Return [X, Y] of the center of cell containing provided text 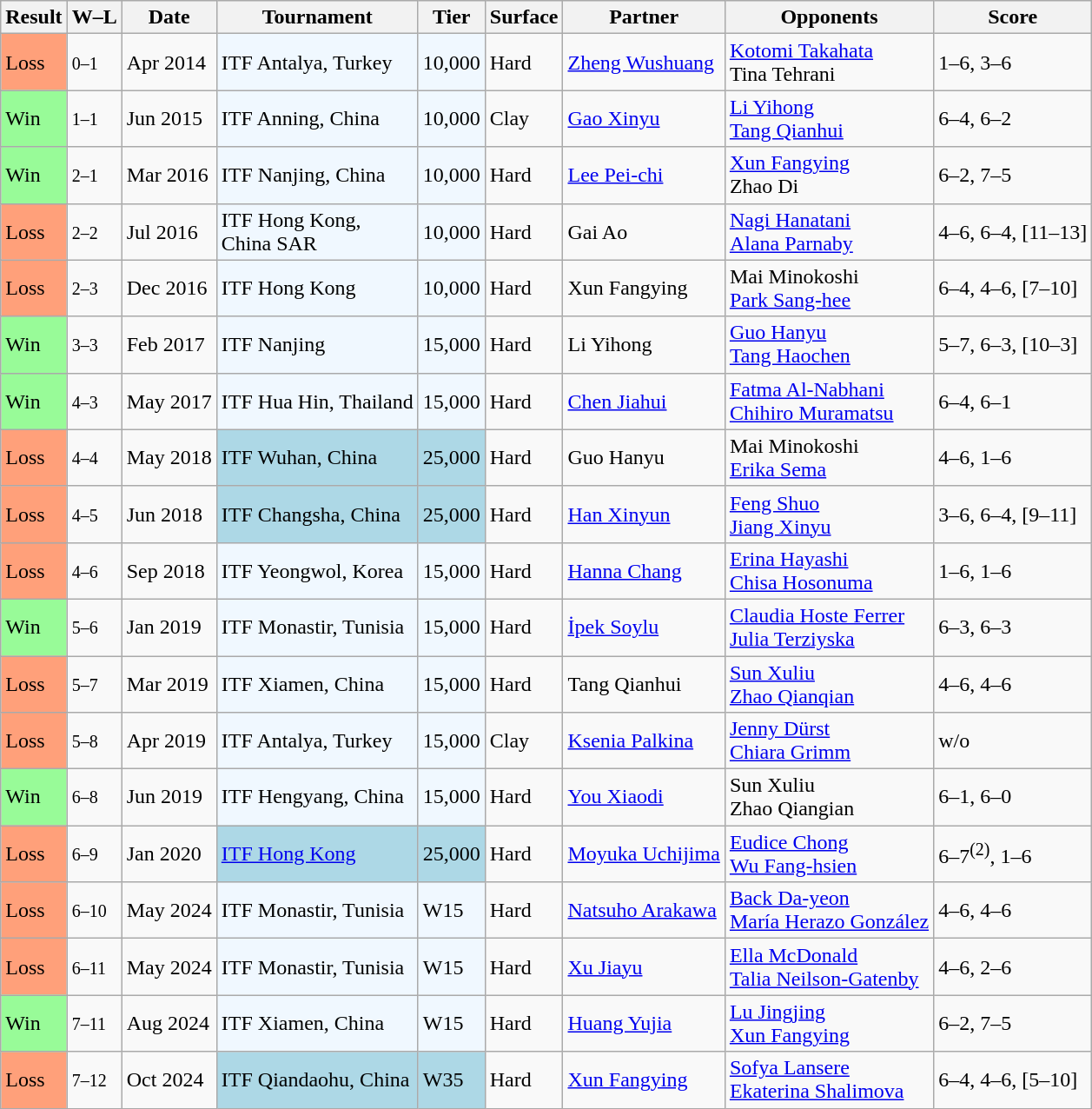
You Xiaodi [644, 798]
Han Xinyun [644, 515]
Gao Xinyu [644, 118]
Xu Jiayu [644, 966]
ITF Anning, China [317, 118]
ITF Hengyang, China [317, 798]
Natsuho Arakawa [644, 911]
ITF Hua Hin, Thailand [317, 402]
Kotomi Takahata Tina Tehrani [829, 63]
Moyuka Uchijima [644, 853]
Apr 2014 [169, 63]
1–1 [94, 118]
ITF Hong Kong, China SAR [317, 231]
Partner [644, 17]
6–1, 6–0 [1013, 798]
7–11 [94, 1024]
4–4 [94, 457]
Date [169, 17]
6–10 [94, 911]
6–4, 4–6, [7–10] [1013, 289]
2–3 [94, 289]
Jan 2020 [169, 853]
W–L [94, 17]
6–7(2), 1–6 [1013, 853]
Lu Jingjing Xun Fangying [829, 1024]
0–1 [94, 63]
6–8 [94, 798]
Nagi Hanatani Alana Parnaby [829, 231]
Sofya Lansere Ekaterina Shalimova [829, 1079]
1–6, 1–6 [1013, 570]
Sun Xuliu Zhao Qianqian [829, 683]
2–2 [94, 231]
Mar 2019 [169, 683]
Li Yihong [644, 344]
Lee Pei-chi [644, 176]
ITF Nanjing [317, 344]
1–6, 3–6 [1013, 63]
5–7 [94, 683]
Xun Fangying Zhao Di [829, 176]
4–6 [94, 570]
Jun 2019 [169, 798]
6–4, 4–6, [5–10] [1013, 1079]
Score [1013, 17]
Guo Hanyu Tang Haochen [829, 344]
Tier [452, 17]
ITF Nanjing, China [317, 176]
Opponents [829, 17]
4–6, 1–6 [1013, 457]
Jenny Dürst Chiara Grimm [829, 740]
Eudice Chong Wu Fang-hsien [829, 853]
6–4, 6–1 [1013, 402]
Gai Ao [644, 231]
ITF Changsha, China [317, 515]
6–9 [94, 853]
Apr 2019 [169, 740]
7–12 [94, 1079]
W35 [452, 1079]
May 2017 [169, 402]
4–3 [94, 402]
Zheng Wushuang [644, 63]
Huang Yujia [644, 1024]
Erina Hayashi Chisa Hosonuma [829, 570]
Sep 2018 [169, 570]
İpek Soylu [644, 628]
5–6 [94, 628]
ITF Yeongwol, Korea [317, 570]
3–3 [94, 344]
6–11 [94, 966]
May 2018 [169, 457]
ITF Qiandaohu, China [317, 1079]
Sun Xuliu Zhao Qiangian [829, 798]
2–1 [94, 176]
Mai Minokoshi Erika Sema [829, 457]
Aug 2024 [169, 1024]
Claudia Hoste Ferrer Julia Terziyska [829, 628]
ITF Wuhan, China [317, 457]
Surface [524, 17]
Tang Qianhui [644, 683]
6–3, 6–3 [1013, 628]
Li Yihong Tang Qianhui [829, 118]
Jun 2018 [169, 515]
Back Da-yeon María Herazo González [829, 911]
w/o [1013, 740]
Feng Shuo Jiang Xinyu [829, 515]
4–6, 2–6 [1013, 966]
Chen Jiahui [644, 402]
Result [34, 17]
Oct 2024 [169, 1079]
Mai Minokoshi Park Sang-hee [829, 289]
Tournament [317, 17]
Dec 2016 [169, 289]
Mar 2016 [169, 176]
Fatma Al-Nabhani Chihiro Muramatsu [829, 402]
3–6, 6–4, [9–11] [1013, 515]
Jun 2015 [169, 118]
5–7, 6–3, [10–3] [1013, 344]
6–4, 6–2 [1013, 118]
Jan 2019 [169, 628]
Feb 2017 [169, 344]
Jul 2016 [169, 231]
Ksenia Palkina [644, 740]
Hanna Chang [644, 570]
4–5 [94, 515]
Guo Hanyu [644, 457]
4–6, 6–4, [11–13] [1013, 231]
5–8 [94, 740]
Ella McDonald Talia Neilson-Gatenby [829, 966]
